Detect which cell encompasses the target text, then output its (X, Y) center coordinate. 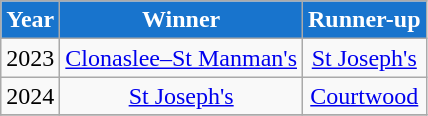
Year (30, 20)
Winner (182, 20)
Courtwood (365, 96)
2023 (30, 58)
Clonaslee–St Manman's (182, 58)
2024 (30, 96)
Runner-up (365, 20)
